Identify which cell holds the provided text, then report its (X, Y) central coordinate. 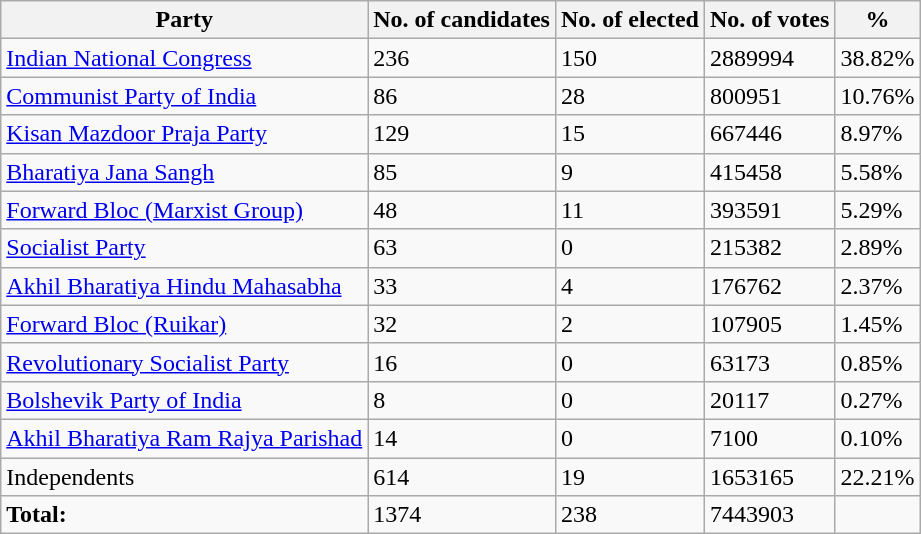
1.45% (878, 324)
Independents (184, 477)
9 (630, 172)
0.27% (878, 400)
38.82% (878, 58)
19 (630, 477)
Bolshevik Party of India (184, 400)
48 (462, 210)
8.97% (878, 134)
28 (630, 96)
Communist Party of India (184, 96)
176762 (769, 286)
No. of candidates (462, 20)
33 (462, 286)
Akhil Bharatiya Hindu Mahasabha (184, 286)
107905 (769, 324)
No. of elected (630, 20)
Indian National Congress (184, 58)
63 (462, 248)
Socialist Party (184, 248)
2.37% (878, 286)
4 (630, 286)
14 (462, 438)
393591 (769, 210)
800951 (769, 96)
86 (462, 96)
5.58% (878, 172)
215382 (769, 248)
% (878, 20)
Kisan Mazdoor Praja Party (184, 134)
22.21% (878, 477)
614 (462, 477)
No. of votes (769, 20)
236 (462, 58)
16 (462, 362)
2889994 (769, 58)
8 (462, 400)
238 (630, 515)
Party (184, 20)
11 (630, 210)
Total: (184, 515)
5.29% (878, 210)
2.89% (878, 248)
Forward Bloc (Marxist Group) (184, 210)
85 (462, 172)
2 (630, 324)
7443903 (769, 515)
667446 (769, 134)
0.10% (878, 438)
1653165 (769, 477)
129 (462, 134)
20117 (769, 400)
415458 (769, 172)
1374 (462, 515)
32 (462, 324)
Akhil Bharatiya Ram Rajya Parishad (184, 438)
15 (630, 134)
7100 (769, 438)
150 (630, 58)
Forward Bloc (Ruikar) (184, 324)
Revolutionary Socialist Party (184, 362)
Bharatiya Jana Sangh (184, 172)
0.85% (878, 362)
10.76% (878, 96)
63173 (769, 362)
